Identify which cell holds the provided text, then report its [X, Y] central coordinate. 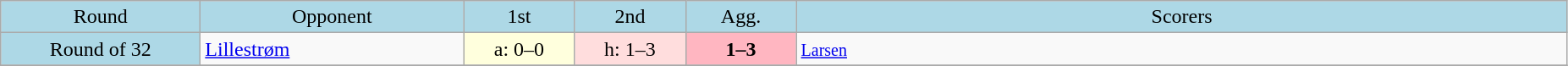
Scorers [1181, 17]
Opponent [332, 17]
Larsen [1181, 49]
Round [101, 17]
Round of 32 [101, 49]
Agg. [741, 17]
1st [520, 17]
1–3 [741, 49]
2nd [630, 17]
h: 1–3 [630, 49]
a: 0–0 [520, 49]
Lillestrøm [332, 49]
